Find where the given text appears and provide that cell's center as (X, Y) coordinate. 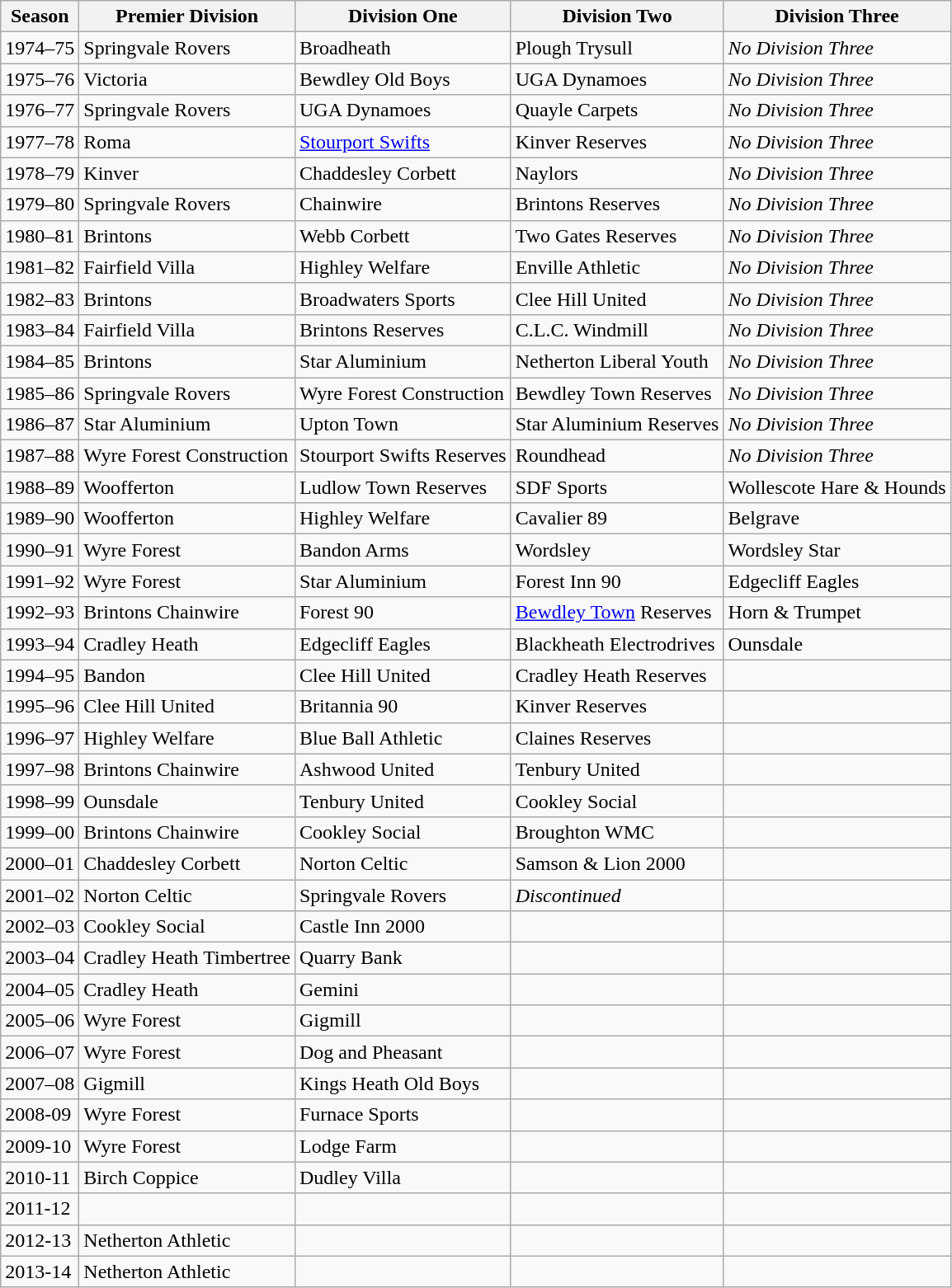
2006–07 (40, 1052)
Roundhead (617, 456)
2000–01 (40, 863)
1984–85 (40, 361)
Furnace Sports (403, 1115)
Enville Athletic (617, 267)
Blackheath Electrodrives (617, 644)
Kings Heath Old Boys (403, 1084)
1982–83 (40, 298)
SDF Sports (617, 487)
Division One (403, 16)
1979–80 (40, 204)
Chainwire (403, 204)
1998–99 (40, 801)
1993–94 (40, 644)
2009-10 (40, 1146)
Wordsley Star (837, 550)
Claines Reserves (617, 738)
Forest 90 (403, 613)
Premier Division (187, 16)
Britannia 90 (403, 707)
2004–05 (40, 990)
1980–81 (40, 236)
Samson & Lion 2000 (617, 863)
Lodge Farm (403, 1146)
Discontinued (617, 895)
Stourport Swifts Reserves (403, 456)
Cradley Heath Reserves (617, 675)
1976–77 (40, 110)
2011-12 (40, 1209)
2010-11 (40, 1178)
Wordsley (617, 550)
2002–03 (40, 927)
1986–87 (40, 425)
Webb Corbett (403, 236)
Netherton Liberal Youth (617, 361)
1994–95 (40, 675)
2005–06 (40, 1021)
1981–82 (40, 267)
1991–92 (40, 581)
Two Gates Reserves (617, 236)
2013-14 (40, 1272)
C.L.C. Windmill (617, 330)
2003–04 (40, 958)
1974–75 (40, 48)
1987–88 (40, 456)
Belgrave (837, 519)
1999–00 (40, 832)
Naylors (617, 173)
Roma (187, 142)
1988–89 (40, 487)
2007–08 (40, 1084)
Horn & Trumpet (837, 613)
Broadheath (403, 48)
Cradley Heath Timbertree (187, 958)
Victoria (187, 79)
Ashwood United (403, 769)
Season (40, 16)
Bandon (187, 675)
2008-09 (40, 1115)
1983–84 (40, 330)
1995–96 (40, 707)
Quayle Carpets (617, 110)
Bandon Arms (403, 550)
1978–79 (40, 173)
1977–78 (40, 142)
Dog and Pheasant (403, 1052)
1975–76 (40, 79)
Birch Coppice (187, 1178)
Division Three (837, 16)
1997–98 (40, 769)
Blue Ball Athletic (403, 738)
Division Two (617, 16)
Stourport Swifts (403, 142)
Ludlow Town Reserves (403, 487)
Upton Town (403, 425)
1996–97 (40, 738)
2012-13 (40, 1240)
Star Aluminium Reserves (617, 425)
Forest Inn 90 (617, 581)
Wollescote Hare & Hounds (837, 487)
Plough Trysull (617, 48)
Castle Inn 2000 (403, 927)
Broadwaters Sports (403, 298)
1990–91 (40, 550)
Dudley Villa (403, 1178)
Gemini (403, 990)
1992–93 (40, 613)
Bewdley Old Boys (403, 79)
1989–90 (40, 519)
Kinver (187, 173)
2001–02 (40, 895)
1985–86 (40, 393)
Cavalier 89 (617, 519)
Broughton WMC (617, 832)
Quarry Bank (403, 958)
